Output the (X, Y) coordinate of the center of the cell containing the given text.  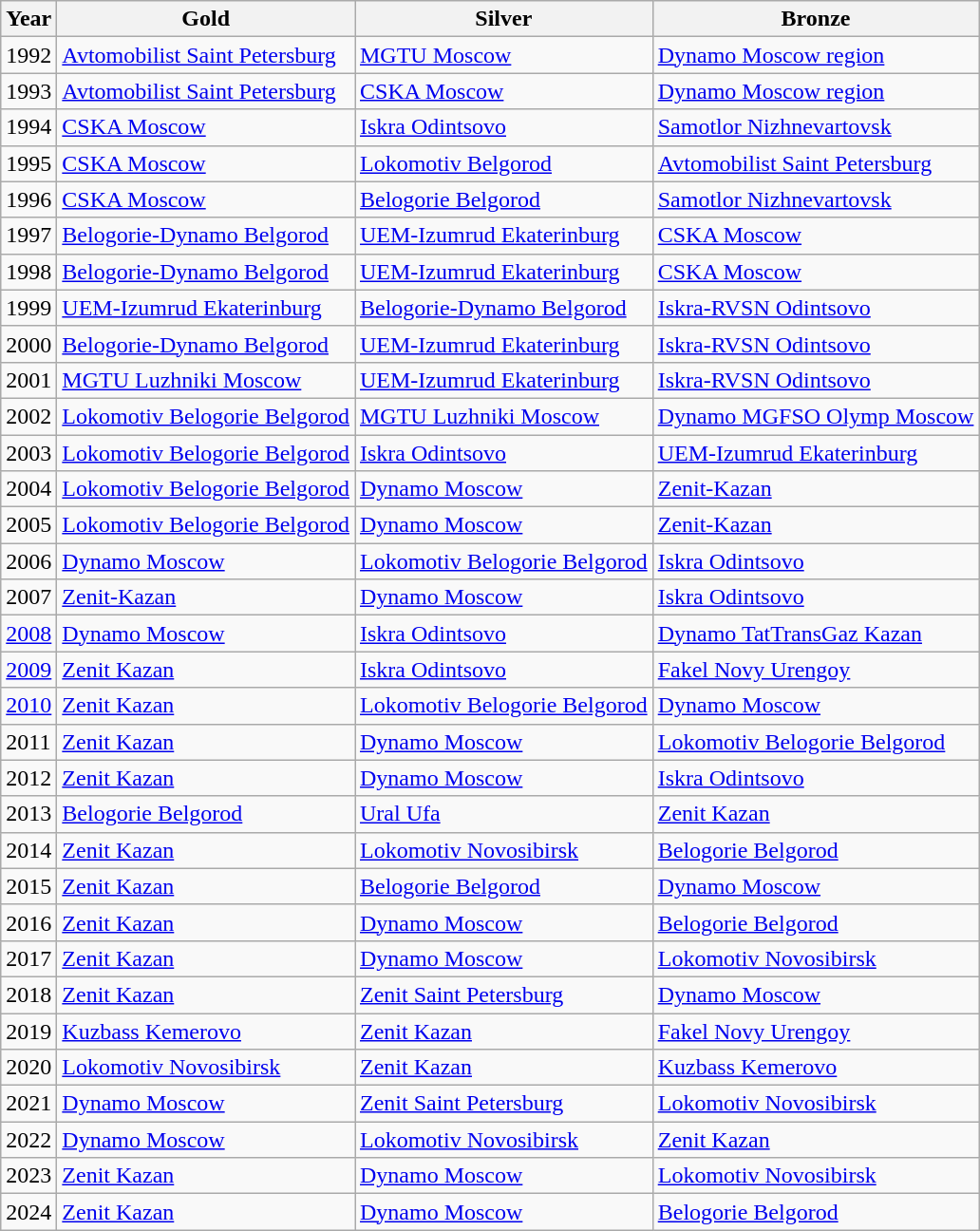
2017 (28, 958)
2004 (28, 489)
2006 (28, 561)
Gold (206, 19)
2011 (28, 742)
1992 (28, 55)
Lokomotiv Belgorod (504, 163)
2009 (28, 670)
2002 (28, 416)
2000 (28, 344)
2005 (28, 525)
2008 (28, 634)
Year (28, 19)
2018 (28, 994)
1995 (28, 163)
Ural Ufa (504, 814)
2012 (28, 778)
2016 (28, 922)
2021 (28, 1104)
1998 (28, 272)
2007 (28, 597)
2022 (28, 1140)
2020 (28, 1068)
2023 (28, 1176)
Bronze (816, 19)
2003 (28, 453)
2001 (28, 380)
2014 (28, 850)
2013 (28, 814)
Silver (504, 19)
MGTU Moscow (504, 55)
2024 (28, 1212)
2015 (28, 886)
2019 (28, 1031)
1996 (28, 199)
Dynamo TatTransGaz Kazan (816, 634)
2010 (28, 706)
1999 (28, 308)
1994 (28, 127)
Dynamo MGFSO Olymp Moscow (816, 416)
1993 (28, 91)
1997 (28, 236)
